Determine the (X, Y) coordinate at the center of the cell enclosing the given text.  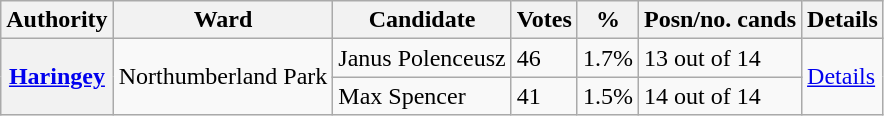
1.7% (608, 58)
14 out of 14 (720, 96)
Haringey (57, 77)
Candidate (422, 20)
Votes (544, 20)
% (608, 20)
Northumberland Park (223, 77)
Authority (57, 20)
1.5% (608, 96)
Ward (223, 20)
13 out of 14 (720, 58)
41 (544, 96)
Posn/no. cands (720, 20)
46 (544, 58)
Max Spencer (422, 96)
Janus Polenceusz (422, 58)
